Extract the [X, Y] coordinate from the center of the cell holding the provided text.  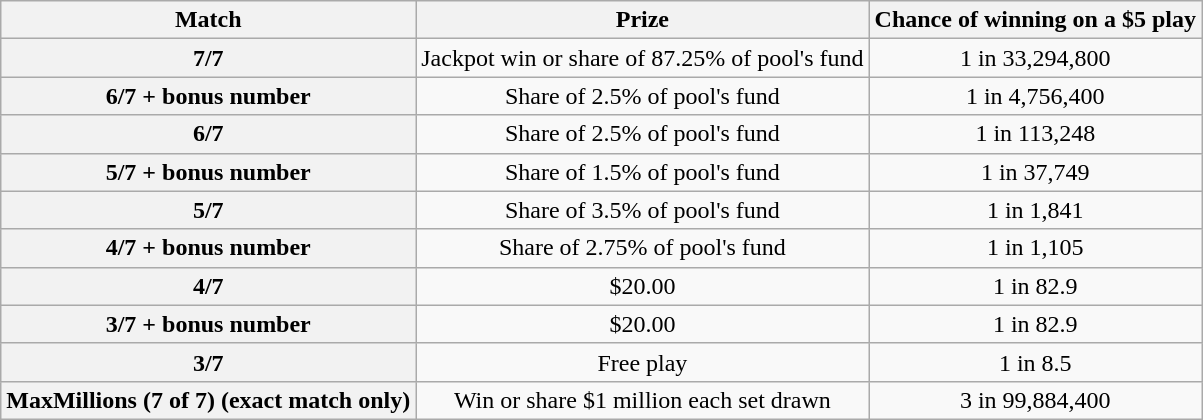
MaxMillions (7 of 7) (exact match only) [208, 400]
Free play [642, 362]
1 in 113,248 [1035, 134]
1 in 1,105 [1035, 248]
6/7 + bonus number [208, 96]
1 in 37,749 [1035, 172]
Win or share $1 million each set drawn [642, 400]
Share of 3.5% of pool's fund [642, 210]
Chance of winning on a $5 play [1035, 20]
Jackpot win or share of 87.25% of pool's fund [642, 58]
5/7 [208, 210]
1 in 8.5 [1035, 362]
7/7 [208, 58]
Prize [642, 20]
3/7 + bonus number [208, 324]
6/7 [208, 134]
4/7 + bonus number [208, 248]
Share of 1.5% of pool's fund [642, 172]
5/7 + bonus number [208, 172]
Share of 2.75% of pool's fund [642, 248]
4/7 [208, 286]
1 in 4,756,400 [1035, 96]
Match [208, 20]
3 in 99,884,400 [1035, 400]
1 in 33,294,800 [1035, 58]
3/7 [208, 362]
1 in 1,841 [1035, 210]
